Capture the cell that displays the provided text and extract its [X, Y] central coordinate. 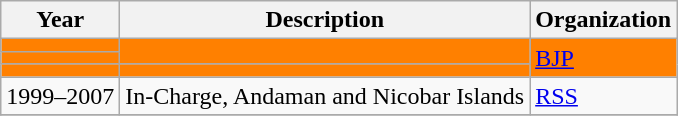
In-Charge, Andaman and Nicobar Islands [325, 96]
Organization [604, 20]
RSS [604, 96]
Description [325, 20]
1999–2007 [60, 96]
BJP [604, 58]
Year [60, 20]
